Detect which cell encompasses the target text, then output its [X, Y] center coordinate. 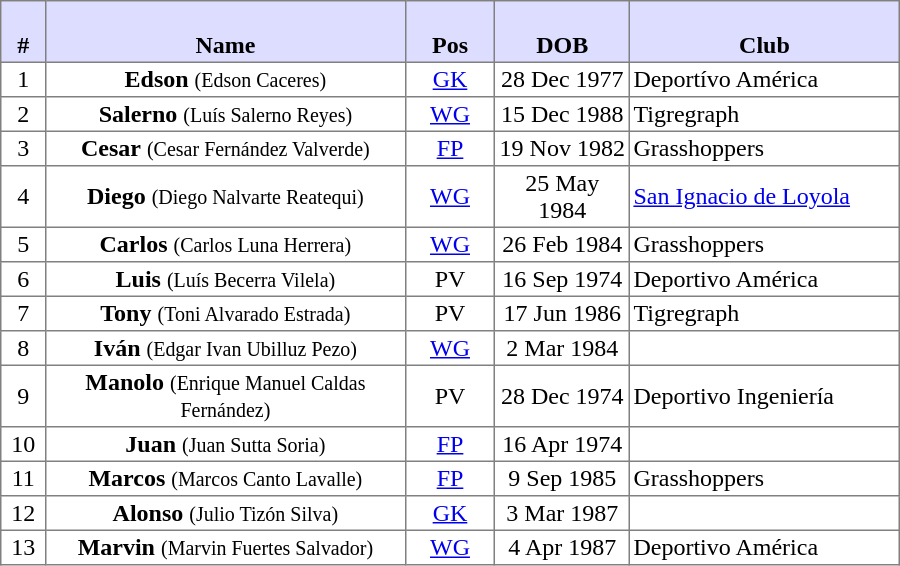
Deportivo Ingeniería [765, 396]
12 [24, 513]
17 Jun 1986 [562, 313]
Edson (Edson Caceres) [226, 79]
15 Dec 1988 [562, 114]
13 [24, 547]
28 Dec 1974 [562, 396]
Marvin (Marvin Fuertes Salvador) [226, 547]
San Ignacio de Loyola [765, 197]
Club [765, 32]
Juan (Juan Sutta Soria) [226, 444]
2 Mar 1984 [562, 348]
Pos [450, 32]
# [24, 32]
3 Mar 1987 [562, 513]
Alonso (Julio Tizón Silva) [226, 513]
26 Feb 1984 [562, 244]
2 [24, 114]
DOB [562, 32]
6 [24, 279]
Carlos (Carlos Luna Herrera) [226, 244]
1 [24, 79]
3 [24, 148]
Name [226, 32]
16 Apr 1974 [562, 444]
9 [24, 396]
Tony (Toni Alvarado Estrada) [226, 313]
11 [24, 478]
Salerno (Luís Salerno Reyes) [226, 114]
Luis (Luís Becerra Vilela) [226, 279]
16 Sep 1974 [562, 279]
Manolo (Enrique Manuel Caldas Fernández) [226, 396]
Diego (Diego Nalvarte Reatequi) [226, 197]
Deportívo América [765, 79]
25 May 1984 [562, 197]
19 Nov 1982 [562, 148]
Iván (Edgar Ivan Ubilluz Pezo) [226, 348]
10 [24, 444]
9 Sep 1985 [562, 478]
5 [24, 244]
8 [24, 348]
28 Dec 1977 [562, 79]
4 [24, 197]
4 Apr 1987 [562, 547]
Marcos (Marcos Canto Lavalle) [226, 478]
Cesar (Cesar Fernández Valverde) [226, 148]
7 [24, 313]
